Return the (X, Y) coordinate for the center point of the cell that contains the specified text.  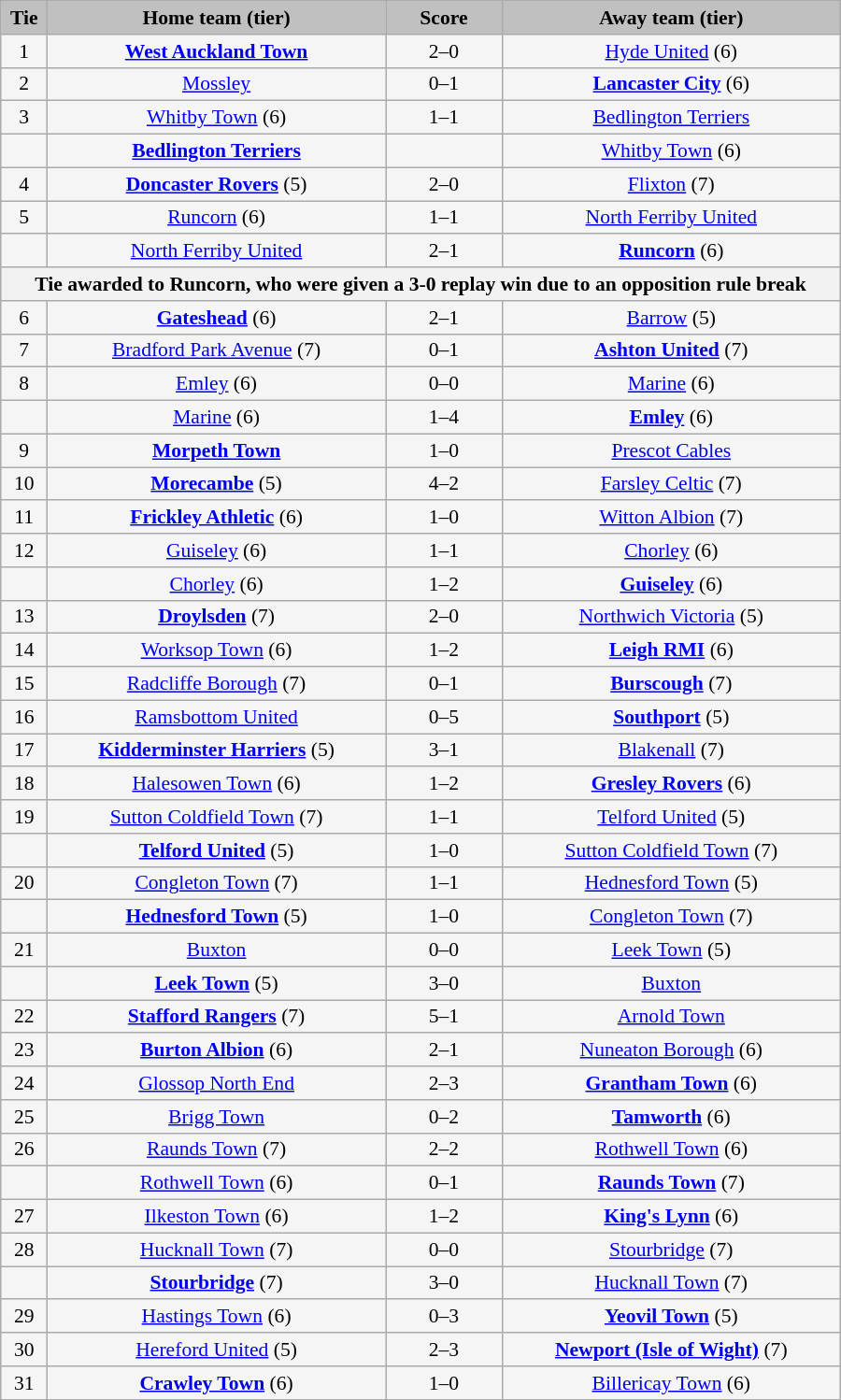
5–1 (445, 1017)
3–1 (445, 750)
Hastings Town (6) (217, 1317)
Stafford Rangers (7) (217, 1017)
Halesowen Town (6) (217, 784)
Brigg Town (217, 1117)
Lancaster City (6) (671, 84)
31 (24, 1383)
Blakenall (7) (671, 750)
18 (24, 784)
21 (24, 950)
Morecambe (5) (217, 484)
Barrow (5) (671, 318)
Ashton United (7) (671, 350)
27 (24, 1217)
Gresley Rovers (6) (671, 784)
Doncaster Rovers (5) (217, 184)
Frickley Athletic (6) (217, 518)
Droylsden (7) (217, 617)
Radcliffe Borough (7) (217, 684)
0–5 (445, 717)
28 (24, 1250)
Worksop Town (6) (217, 650)
King's Lynn (6) (671, 1217)
Hyde United (6) (671, 51)
Grantham Town (6) (671, 1083)
2 (24, 84)
Ramsbottom United (217, 717)
3 (24, 118)
Kidderminster Harriers (5) (217, 750)
Leigh RMI (6) (671, 650)
15 (24, 684)
0–2 (445, 1117)
19 (24, 817)
West Auckland Town (217, 51)
6 (24, 318)
Bradford Park Avenue (7) (217, 350)
14 (24, 650)
Burscough (7) (671, 684)
16 (24, 717)
26 (24, 1150)
29 (24, 1317)
11 (24, 518)
Gateshead (6) (217, 318)
2–2 (445, 1150)
Away team (tier) (671, 18)
23 (24, 1050)
Burton Albion (6) (217, 1050)
1–4 (445, 418)
Score (445, 18)
Glossop North End (217, 1083)
Arnold Town (671, 1017)
9 (24, 450)
Tamworth (6) (671, 1117)
4 (24, 184)
Morpeth Town (217, 450)
7 (24, 350)
Hereford United (5) (217, 1350)
Home team (tier) (217, 18)
17 (24, 750)
1 (24, 51)
8 (24, 384)
4–2 (445, 484)
Crawley Town (6) (217, 1383)
Nuneaton Borough (6) (671, 1050)
Prescot Cables (671, 450)
13 (24, 617)
Tie awarded to Runcorn, who were given a 3-0 replay win due to an opposition rule break (420, 284)
Ilkeston Town (6) (217, 1217)
25 (24, 1117)
Billericay Town (6) (671, 1383)
Yeovil Town (5) (671, 1317)
20 (24, 883)
Farsley Celtic (7) (671, 484)
22 (24, 1017)
Tie (24, 18)
Flixton (7) (671, 184)
30 (24, 1350)
Southport (5) (671, 717)
Mossley (217, 84)
10 (24, 484)
Newport (Isle of Wight) (7) (671, 1350)
5 (24, 218)
Northwich Victoria (5) (671, 617)
Witton Albion (7) (671, 518)
0–3 (445, 1317)
12 (24, 550)
24 (24, 1083)
